Detect which cell encompasses the target text, then output its [X, Y] center coordinate. 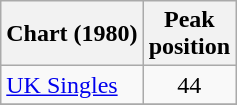
44 [189, 85]
UK Singles [72, 85]
Peakposition [189, 34]
Chart (1980) [72, 34]
